Return the [x, y] coordinate for the center point of the cell that contains the specified text.  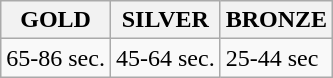
25-44 sec [276, 58]
BRONZE [276, 20]
65-86 sec. [56, 58]
SILVER [165, 20]
GOLD [56, 20]
45-64 sec. [165, 58]
